Return (x, y) of the center of cell containing provided text 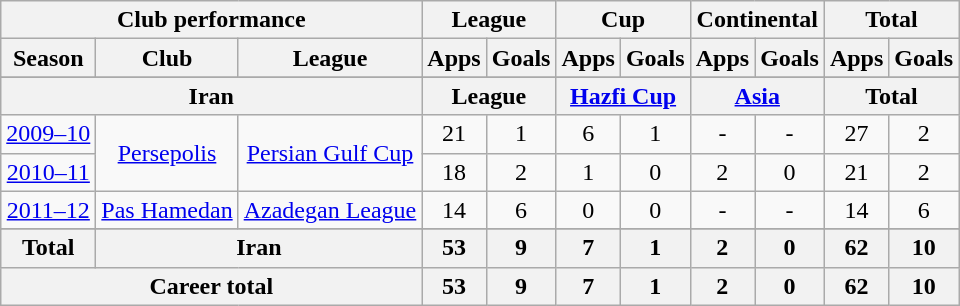
Club performance (212, 20)
18 (454, 172)
Career total (212, 286)
2010–11 (48, 172)
Cup (623, 20)
Club (167, 58)
Persepolis (167, 153)
27 (856, 134)
Season (48, 58)
Azadegan League (330, 210)
2009–10 (48, 134)
Hazfi Cup (623, 96)
Continental (757, 20)
2011–12 (48, 210)
Asia (757, 96)
Pas Hamedan (167, 210)
Persian Gulf Cup (330, 153)
